Return (x, y) of the center of cell containing provided text 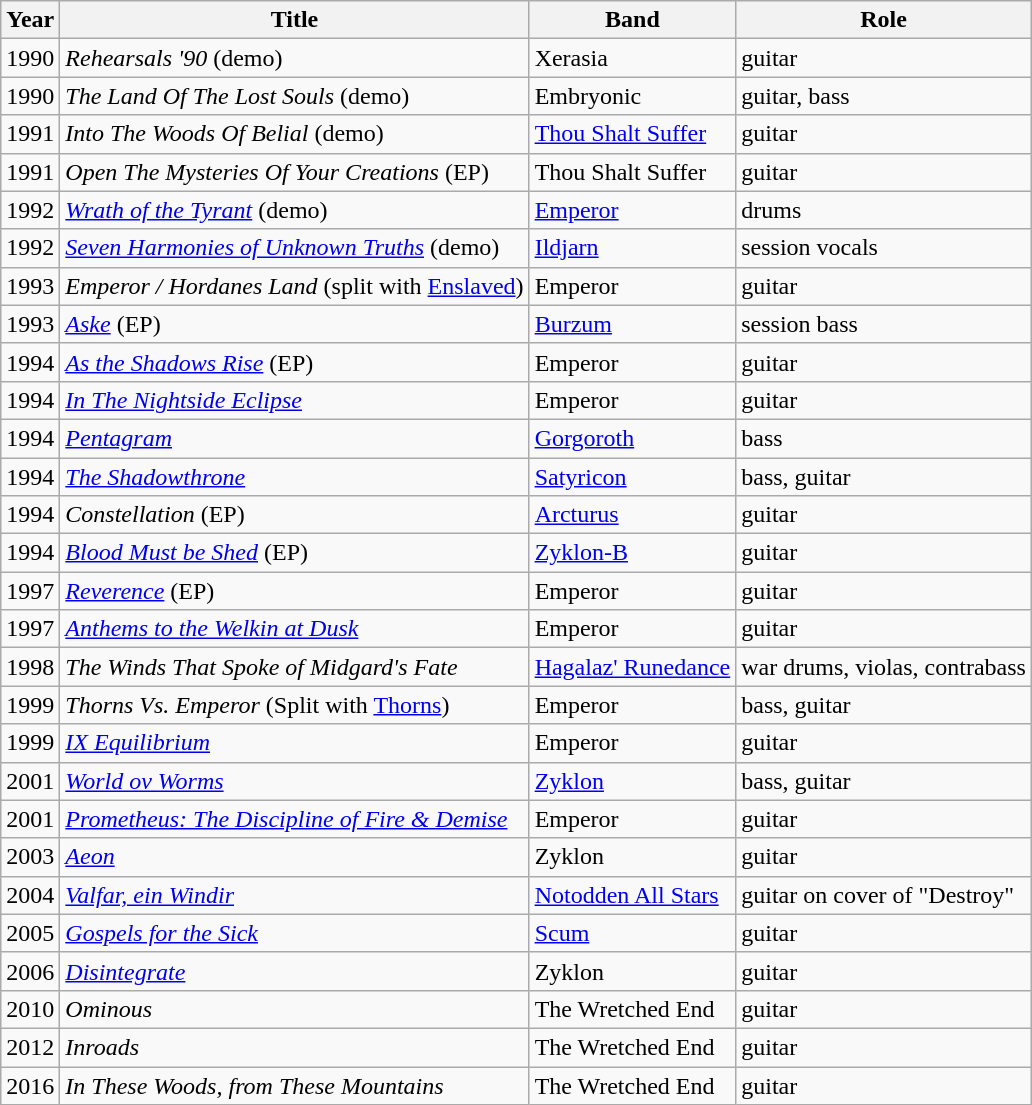
2005 (30, 933)
Reverence (EP) (294, 591)
In The Nightside Eclipse (294, 400)
Thorns Vs. Emperor (Split with Thorns) (294, 705)
Prometheus: The Discipline of Fire & Demise (294, 819)
Rehearsals '90 (demo) (294, 58)
Year (30, 20)
war drums, violas, contrabass (884, 667)
Disintegrate (294, 971)
Open The Mysteries Of Your Creations (EP) (294, 172)
session bass (884, 324)
2016 (30, 1085)
Ildjarn (632, 248)
Title (294, 20)
The Shadowthrone (294, 477)
Constellation (EP) (294, 515)
2004 (30, 895)
Aeon (294, 857)
Wrath of the Tyrant (demo) (294, 210)
Satyricon (632, 477)
Xerasia (632, 58)
Zyklon-B (632, 553)
World ov Worms (294, 781)
Role (884, 20)
Pentagram (294, 438)
guitar on cover of "Destroy" (884, 895)
2010 (30, 1009)
Ominous (294, 1009)
drums (884, 210)
Scum (632, 933)
Burzum (632, 324)
In These Woods, from These Mountains (294, 1085)
Inroads (294, 1047)
As the Shadows Rise (EP) (294, 362)
The Land Of The Lost Souls (demo) (294, 96)
IX Equilibrium (294, 743)
Gorgoroth (632, 438)
Gospels for the Sick (294, 933)
Embryonic (632, 96)
Notodden All Stars (632, 895)
Anthems to the Welkin at Dusk (294, 629)
Blood Must be Shed (EP) (294, 553)
Arcturus (632, 515)
Seven Harmonies of Unknown Truths (demo) (294, 248)
Hagalaz' Runedance (632, 667)
Emperor / Hordanes Land (split with Enslaved) (294, 286)
2012 (30, 1047)
Band (632, 20)
2003 (30, 857)
2006 (30, 971)
Into The Woods Of Belial (demo) (294, 134)
session vocals (884, 248)
Aske (EP) (294, 324)
guitar, bass (884, 96)
bass (884, 438)
1998 (30, 667)
Valfar, ein Windir (294, 895)
The Winds That Spoke of Midgard's Fate (294, 667)
